Pinpoint the cell where the given text exists, returning its [X, Y] midpoint coordinate. 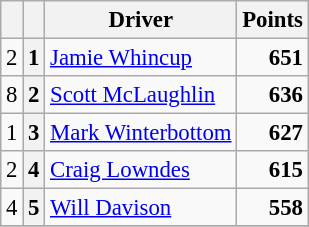
3 [34, 133]
558 [272, 208]
Mark Winterbottom [141, 133]
627 [272, 133]
Will Davison [141, 208]
Craig Lowndes [141, 170]
Points [272, 20]
651 [272, 58]
636 [272, 95]
5 [34, 208]
Jamie Whincup [141, 58]
Scott McLaughlin [141, 95]
Driver [141, 20]
8 [12, 95]
615 [272, 170]
